Scan for the cell matching the given text and deliver its [x, y] coordinate at center. 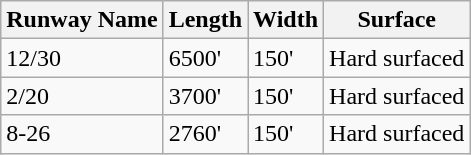
2/20 [82, 96]
Runway Name [82, 20]
2760' [205, 134]
8-26 [82, 134]
12/30 [82, 58]
3700' [205, 96]
Length [205, 20]
Width [286, 20]
Surface [397, 20]
6500' [205, 58]
